Find where the given text appears and provide that cell's center as (X, Y) coordinate. 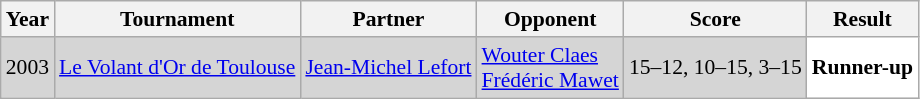
Wouter Claes Frédéric Mawet (550, 68)
Jean-Michel Lefort (388, 68)
2003 (28, 68)
Runner-up (862, 68)
Year (28, 19)
Score (716, 19)
Tournament (177, 19)
15–12, 10–15, 3–15 (716, 68)
Opponent (550, 19)
Partner (388, 19)
Le Volant d'Or de Toulouse (177, 68)
Result (862, 19)
